Pinpoint the cell where the given text exists, returning its [x, y] midpoint coordinate. 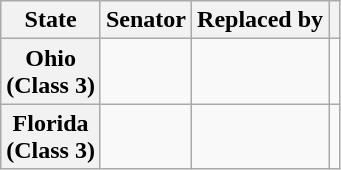
Florida(Class 3) [51, 136]
Ohio(Class 3) [51, 72]
Replaced by [260, 20]
Senator [146, 20]
State [51, 20]
